Detect which cell encompasses the target text, then output its [x, y] center coordinate. 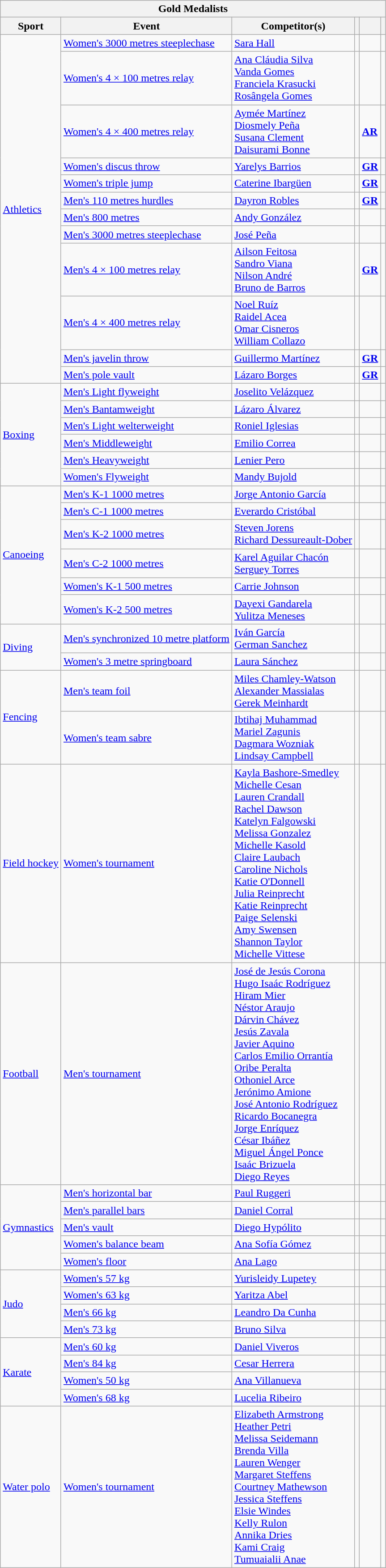
Men's K-1 1000 metres [146, 494]
Aymée MartínezDiosmely PeñaSusana ClementDaisurami Bonne [293, 131]
Women's 50 kg [146, 1380]
Women's triple jump [146, 183]
Yaritza Abel [293, 1295]
Carrie Johnson [293, 586]
Competitor(s) [293, 26]
Men's 84 kg [146, 1363]
Boxing [31, 435]
Emilio Correa [293, 443]
Noel RuízRaidel AceaOmar CisnerosWilliam Collazo [293, 323]
Men's 4 × 400 metres relay [146, 323]
Men's Light welterweight [146, 426]
Caterine Ibargüen [293, 183]
Men's parallel bars [146, 1210]
Men's team foil [146, 690]
Women's K-1 500 metres [146, 586]
Women's floor [146, 1261]
Judo [31, 1304]
Men's Middleweight [146, 443]
Diving [31, 647]
Women's 57 kg [146, 1278]
Paul Ruggeri [293, 1193]
Men's Light flyweight [146, 392]
Football [31, 1074]
Women's 3000 metres steeplechase [146, 43]
Women's Flyweight [146, 477]
Dayexi GandarelaYulitza Meneses [293, 609]
Lucelia Ribeiro [293, 1397]
Leandro Da Cunha [293, 1312]
Miles Chamley-WatsonAlexander MassialasGerek Meinhardt [293, 690]
Lázaro Borges [293, 375]
Men's C-1 1000 metres [146, 511]
Men's 60 kg [146, 1346]
Ana Villanueva [293, 1380]
Women's discus throw [146, 166]
Guillermo Martínez [293, 358]
Diego Hypólito [293, 1227]
Iván GarcíaGerman Sanchez [293, 638]
Daniel Viveros [293, 1346]
Roniel Iglesias [293, 426]
Laura Sánchez [293, 661]
Women's balance beam [146, 1244]
Men's Heavyweight [146, 460]
Men's 66 kg [146, 1312]
Karate [31, 1372]
Men's 800 metres [146, 217]
Women's 3 metre springboard [146, 661]
AR [370, 131]
José Peña [293, 234]
Women's 63 kg [146, 1295]
Jorge Antonio García [293, 494]
Women's 4 × 100 metres relay [146, 78]
Athletics [31, 209]
Ana Lago [293, 1261]
Dayron Robles [293, 200]
Mandy Bujold [293, 477]
Lenier Pero [293, 460]
Ana Cláudia SilvaVanda GomesFranciela KrasuckiRosângela Gomes [293, 78]
Yarelys Barrios [293, 166]
Men's 73 kg [146, 1329]
Men's javelin throw [146, 358]
Ana Sofía Gómez [293, 1244]
Bruno Silva [293, 1329]
Women's 4 × 400 metres relay [146, 131]
Event [146, 26]
Men's synchronized 10 metre platform [146, 638]
Men's 3000 metres steeplechase [146, 234]
Andy González [293, 217]
Men's Bantamweight [146, 409]
Men's 4 × 100 metres relay [146, 269]
Daniel Corral [293, 1210]
Men's vault [146, 1227]
Women's 68 kg [146, 1397]
Sport [31, 26]
Men's C-2 1000 metres [146, 563]
Gold Medalists [193, 9]
Ibtihaj MuhammadMariel ZagunisDagmara WozniakLindsay Campbell [293, 738]
Women's team sabre [146, 738]
Yurisleidy Lupetey [293, 1278]
Karel Aguilar ChacónSerguey Torres [293, 563]
Everardo Cristóbal [293, 511]
Water polo [31, 1487]
Field hockey [31, 864]
Lázaro Álvarez [293, 409]
Joselito Velázquez [293, 392]
Women's K-2 500 metres [146, 609]
Men's 110 metres hurdles [146, 200]
Gymnastics [31, 1227]
Men's K-2 1000 metres [146, 534]
Sara Hall [293, 43]
Men's horizontal bar [146, 1193]
Steven JorensRichard Dessureault-Dober [293, 534]
Fencing [31, 717]
Ailson FeitosaSandro VianaNilson AndréBruno de Barros [293, 269]
Cesar Herrera [293, 1363]
Men's pole vault [146, 375]
Men's tournament [146, 1074]
Canoeing [31, 554]
